Return the [x, y] coordinate for the center point of the cell that contains the specified text.  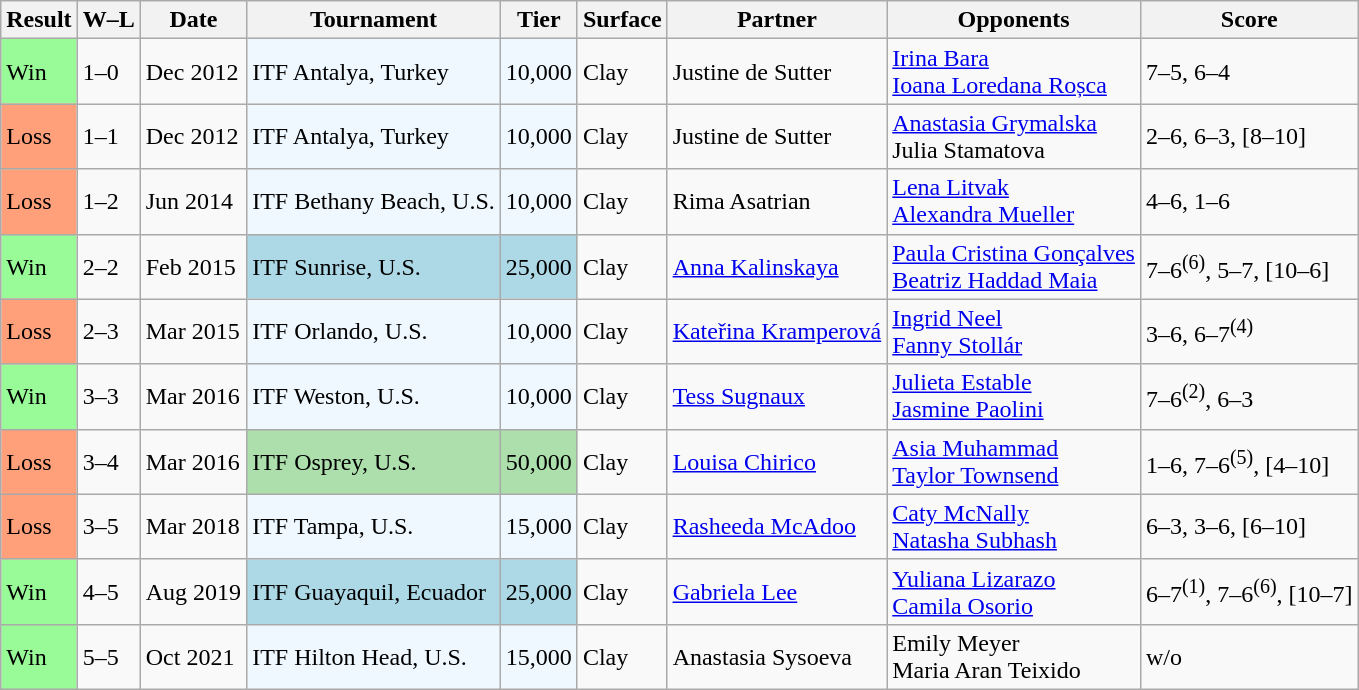
Rasheeda McAdoo [777, 526]
Mar 2015 [193, 332]
ITF Tampa, U.S. [374, 526]
2–3 [108, 332]
Anastasia Sysoeva [777, 656]
Oct 2021 [193, 656]
Mar 2018 [193, 526]
50,000 [538, 462]
1–0 [108, 72]
ITF Weston, U.S. [374, 396]
Tier [538, 20]
4–5 [108, 592]
Rima Asatrian [777, 202]
Yuliana Lizarazo Camila Osorio [1014, 592]
3–6, 6–7(4) [1249, 332]
Julieta Estable Jasmine Paolini [1014, 396]
6–3, 3–6, [6–10] [1249, 526]
w/o [1249, 656]
Caty McNally Natasha Subhash [1014, 526]
Kateřina Kramperová [777, 332]
Gabriela Lee [777, 592]
Emily Meyer Maria Aran Teixido [1014, 656]
ITF Bethany Beach, U.S. [374, 202]
ITF Hilton Head, U.S. [374, 656]
3–5 [108, 526]
7–6(2), 6–3 [1249, 396]
5–5 [108, 656]
Jun 2014 [193, 202]
2–2 [108, 266]
Score [1249, 20]
W–L [108, 20]
ITF Orlando, U.S. [374, 332]
ITF Osprey, U.S. [374, 462]
2–6, 6–3, [8–10] [1249, 136]
Result [39, 20]
1–1 [108, 136]
Tess Sugnaux [777, 396]
3–4 [108, 462]
Date [193, 20]
Anna Kalinskaya [777, 266]
7–5, 6–4 [1249, 72]
ITF Guayaquil, Ecuador [374, 592]
1–2 [108, 202]
6–7(1), 7–6(6), [10–7] [1249, 592]
Aug 2019 [193, 592]
7–6(6), 5–7, [10–6] [1249, 266]
Opponents [1014, 20]
Irina Bara Ioana Loredana Roșca [1014, 72]
1–6, 7–6(5), [4–10] [1249, 462]
Lena Litvak Alexandra Mueller [1014, 202]
Tournament [374, 20]
Louisa Chirico [777, 462]
Surface [622, 20]
Partner [777, 20]
Ingrid Neel Fanny Stollár [1014, 332]
4–6, 1–6 [1249, 202]
Asia Muhammad Taylor Townsend [1014, 462]
Feb 2015 [193, 266]
Anastasia Grymalska Julia Stamatova [1014, 136]
ITF Sunrise, U.S. [374, 266]
Paula Cristina Gonçalves Beatriz Haddad Maia [1014, 266]
3–3 [108, 396]
